Provide the (x, y) coordinate of the cell's center where the given text is located.  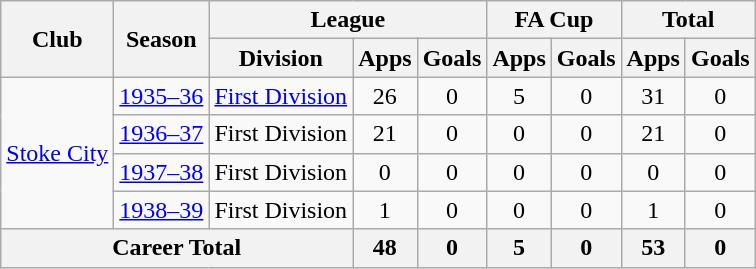
1937–38 (162, 172)
Career Total (177, 248)
Club (58, 39)
Total (688, 20)
26 (385, 96)
Season (162, 39)
1936–37 (162, 134)
Stoke City (58, 153)
31 (653, 96)
1935–36 (162, 96)
1938–39 (162, 210)
FA Cup (554, 20)
Division (281, 58)
53 (653, 248)
League (348, 20)
48 (385, 248)
